Extract the [x, y] coordinate from the center of the cell holding the provided text.  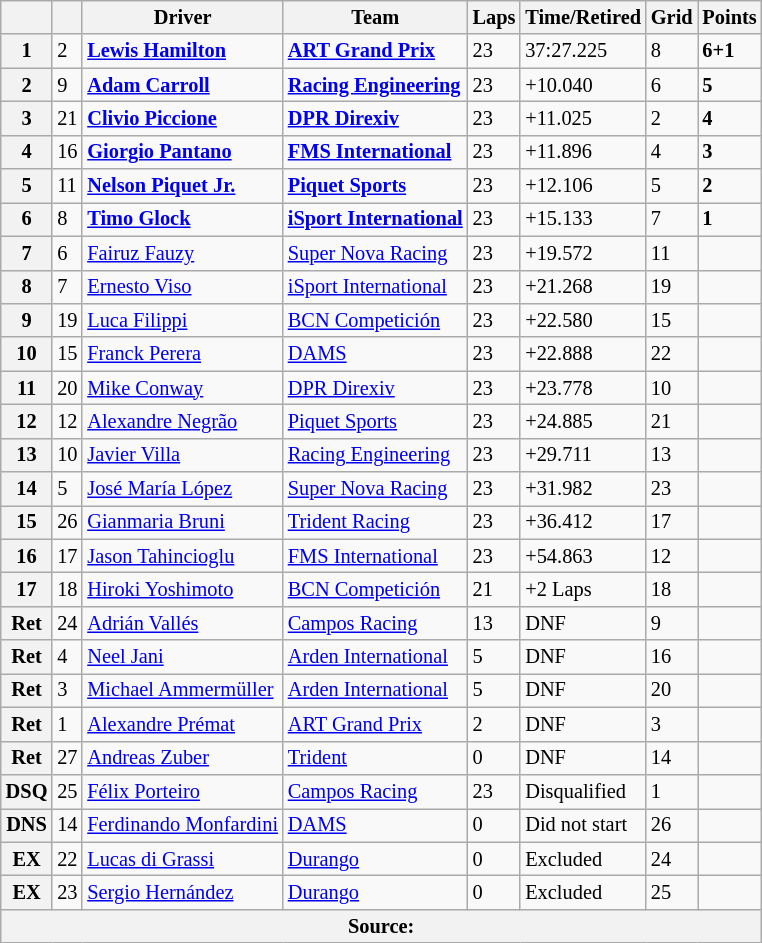
Ferdinando Monfardini [182, 825]
Points [730, 17]
Clivio Piccione [182, 118]
Driver [182, 17]
+11.025 [583, 118]
Michael Ammermüller [182, 690]
+15.133 [583, 219]
Luca Filippi [182, 320]
Team [376, 17]
+11.896 [583, 152]
Source: [382, 926]
Neel Jani [182, 657]
37:27.225 [583, 51]
Félix Porteiro [182, 791]
6+1 [730, 51]
Time/Retired [583, 17]
+2 Laps [583, 589]
Trident Racing [376, 522]
+12.106 [583, 186]
27 [67, 758]
Lewis Hamilton [182, 51]
Laps [494, 17]
DNS [27, 825]
+24.885 [583, 421]
Trident [376, 758]
Timo Glock [182, 219]
Disqualified [583, 791]
Javier Villa [182, 455]
Andreas Zuber [182, 758]
DSQ [27, 791]
Nelson Piquet Jr. [182, 186]
+22.580 [583, 320]
Giorgio Pantano [182, 152]
Sergio Hernández [182, 892]
Hiroki Yoshimoto [182, 589]
Gianmaria Bruni [182, 522]
+19.572 [583, 253]
Did not start [583, 825]
Lucas di Grassi [182, 859]
Alexandre Prémat [182, 724]
+10.040 [583, 85]
+22.888 [583, 354]
+21.268 [583, 287]
Fairuz Fauzy [182, 253]
+29.711 [583, 455]
+23.778 [583, 388]
Adam Carroll [182, 85]
Mike Conway [182, 388]
+36.412 [583, 522]
Adrián Vallés [182, 623]
Franck Perera [182, 354]
José María López [182, 489]
Alexandre Negrão [182, 421]
Ernesto Viso [182, 287]
+54.863 [583, 556]
Jason Tahincioglu [182, 556]
+31.982 [583, 489]
Grid [672, 17]
